Detect which cell encompasses the target text, then output its (x, y) center coordinate. 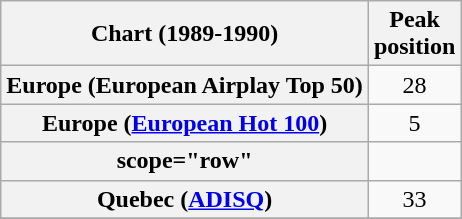
28 (414, 85)
scope="row" (185, 161)
5 (414, 123)
Quebec (ADISQ) (185, 199)
Europe (European Airplay Top 50) (185, 85)
33 (414, 199)
Europe (European Hot 100) (185, 123)
Chart (1989-1990) (185, 34)
Peakposition (414, 34)
